Return the (x, y) coordinate for the center point of the cell that contains the specified text.  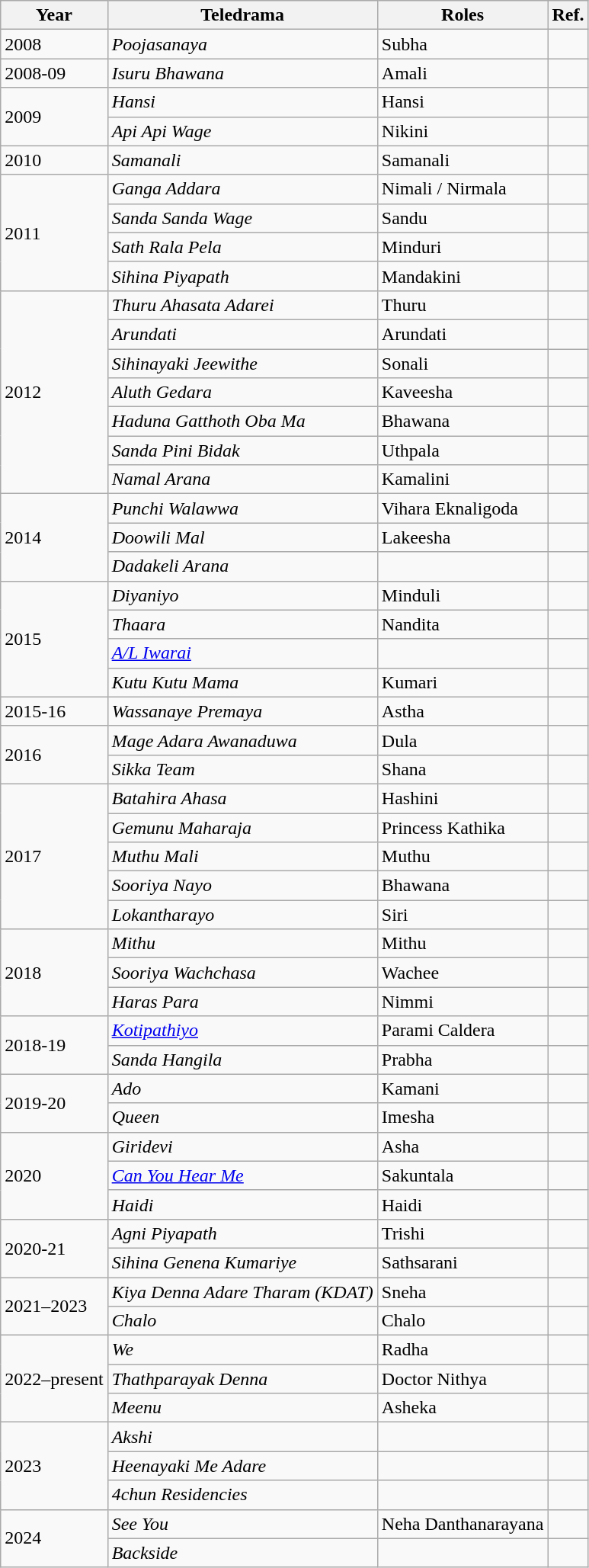
Trishi (463, 1233)
Kumari (463, 682)
Doctor Nithya (463, 1379)
Lakeesha (463, 537)
Backside (242, 1553)
Sooriya Nayo (242, 886)
2008 (54, 44)
2019-20 (54, 1103)
Thuru Ahasata Adarei (242, 305)
Parami Caldera (463, 1031)
Shana (463, 769)
2023 (54, 1466)
Radha (463, 1350)
2022–present (54, 1379)
Sneha (463, 1292)
Amali (463, 73)
Sonali (463, 364)
Sihina Genena Kumariye (242, 1262)
A/L Iwarai (242, 653)
Ref. (568, 15)
Muthu Mali (242, 857)
Minduri (463, 247)
Kotipathiyo (242, 1031)
Astha (463, 711)
Kamalini (463, 479)
Api Api Wage (242, 131)
Sanda Sanda Wage (242, 218)
Haduna Gatthoth Oba Ma (242, 422)
Roles (463, 15)
Sandu (463, 218)
Nikini (463, 131)
Nimali / Nirmala (463, 189)
Thaara (242, 624)
Vihara Eknaligoda (463, 508)
Nimmi (463, 1002)
2010 (54, 160)
Giridevi (242, 1146)
Agni Piyapath (242, 1233)
Wassanaye Premaya (242, 711)
Sooriya Wachchasa (242, 973)
Sanda Pini Bidak (242, 451)
Diyaniyo (242, 595)
Thathparayak Denna (242, 1379)
Nandita (463, 624)
Gemunu Maharaja (242, 827)
Prabha (463, 1060)
Mage Adara Awanaduwa (242, 740)
2014 (54, 537)
Punchi Walawwa (242, 508)
Hashini (463, 798)
Namal Arana (242, 479)
Aluth Gedara (242, 393)
Doowili Mal (242, 537)
Minduli (463, 595)
Muthu (463, 857)
Poojasanaya (242, 44)
2020 (54, 1175)
Subha (463, 44)
Siri (463, 915)
2018 (54, 973)
2015-16 (54, 711)
2020-21 (54, 1248)
Thuru (463, 305)
2024 (54, 1538)
Queen (242, 1117)
Mandakini (463, 276)
Neha Danthanarayana (463, 1524)
Sanda Hangila (242, 1060)
Isuru Bhawana (242, 73)
Sihina Piyapath (242, 276)
Uthpala (463, 451)
Princess Kathika (463, 827)
Sihinayaki Jeewithe (242, 364)
Teledrama (242, 15)
We (242, 1350)
Wachee (463, 973)
Sakuntala (463, 1175)
Ganga Addara (242, 189)
2011 (54, 232)
2015 (54, 639)
Batahira Ahasa (242, 798)
Kutu Kutu Mama (242, 682)
2012 (54, 392)
2018-19 (54, 1045)
2009 (54, 117)
Sikka Team (242, 769)
2017 (54, 856)
Ado (242, 1089)
Akshi (242, 1437)
Sath Rala Pela (242, 247)
Kiya Denna Adare Tharam (KDAT) (242, 1292)
Lokantharayo (242, 915)
2021–2023 (54, 1307)
Meenu (242, 1408)
Haras Para (242, 1002)
Year (54, 15)
Dadakeli Arana (242, 566)
Imesha (463, 1117)
Can You Hear Me (242, 1175)
Heenayaki Me Adare (242, 1466)
See You (242, 1524)
Sathsarani (463, 1262)
Kamani (463, 1089)
Dula (463, 740)
2016 (54, 755)
Asheka (463, 1408)
Kaveesha (463, 393)
2008-09 (54, 73)
4chun Residencies (242, 1495)
Asha (463, 1146)
